Pinpoint the cell where the given text exists, returning its [x, y] midpoint coordinate. 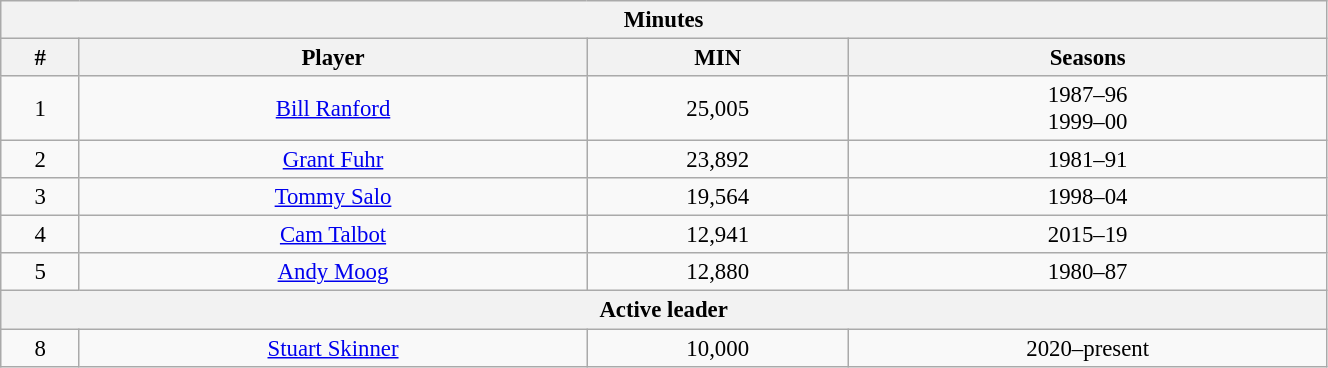
Bill Ranford [332, 108]
1987–961999–00 [1088, 108]
19,564 [718, 197]
23,892 [718, 160]
Seasons [1088, 58]
12,880 [718, 273]
2020–present [1088, 348]
4 [40, 235]
Andy Moog [332, 273]
Cam Talbot [332, 235]
# [40, 58]
Active leader [664, 310]
1 [40, 108]
Tommy Salo [332, 197]
Minutes [664, 20]
MIN [718, 58]
3 [40, 197]
2 [40, 160]
1980–87 [1088, 273]
Grant Fuhr [332, 160]
10,000 [718, 348]
12,941 [718, 235]
5 [40, 273]
1981–91 [1088, 160]
2015–19 [1088, 235]
1998–04 [1088, 197]
25,005 [718, 108]
Player [332, 58]
8 [40, 348]
Stuart Skinner [332, 348]
